Capture the cell that displays the provided text and extract its [x, y] central coordinate. 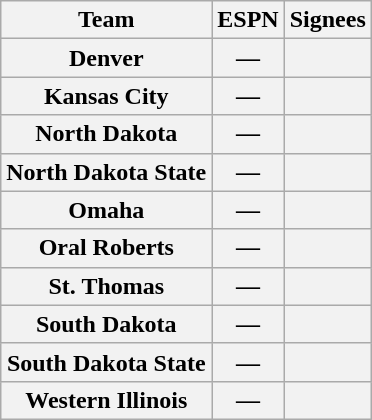
— [248, 58]
Western Illinois [106, 400]
South Dakota [106, 324]
Denver [106, 58]
Oral Roberts [106, 248]
Team [106, 20]
Omaha [106, 210]
St. Thomas [106, 286]
Kansas City [106, 96]
North Dakota State [106, 172]
South Dakota State [106, 362]
North Dakota [106, 134]
Signees [328, 20]
ESPN [248, 20]
